For the text-containing cell, return its midpoint in [x, y] coordinate format. 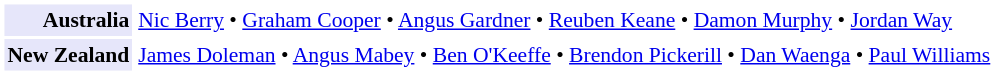
Nic Berry • Graham Cooper • Angus Gardner • Reuben Keane • Damon Murphy • Jordan Way [564, 20]
New Zealand [68, 55]
James Doleman • Angus Mabey • Ben O'Keeffe • Brendon Pickerill • Dan Waenga • Paul Williams [564, 55]
Australia [68, 20]
